Scan for the cell matching the given text and deliver its (X, Y) coordinate at center. 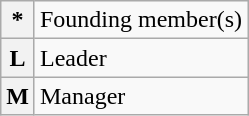
* (18, 20)
L (18, 58)
M (18, 96)
Founding member(s) (140, 20)
Manager (140, 96)
Leader (140, 58)
